Pinpoint the cell where the given text exists, returning its [X, Y] midpoint coordinate. 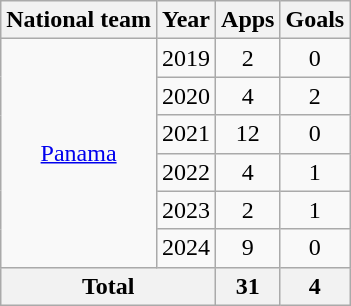
2023 [186, 210]
National team [79, 20]
Apps [248, 20]
2021 [186, 134]
2022 [186, 172]
Panama [79, 153]
12 [248, 134]
2019 [186, 58]
2024 [186, 248]
9 [248, 248]
31 [248, 286]
2020 [186, 96]
Year [186, 20]
Total [108, 286]
Goals [315, 20]
